For the text-containing cell, return its midpoint in (x, y) coordinate format. 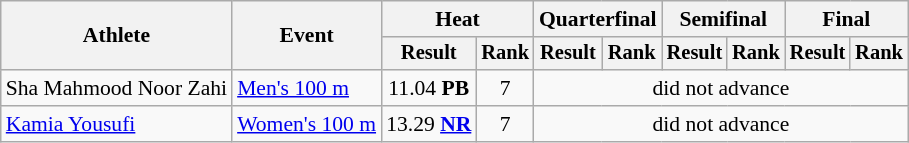
Kamia Yousufi (116, 124)
Men's 100 m (306, 88)
Event (306, 36)
Women's 100 m (306, 124)
Quarterfinal (598, 19)
11.04 PB (428, 88)
Final (846, 19)
Semifinal (724, 19)
Sha Mahmood Noor Zahi (116, 88)
13.29 NR (428, 124)
Heat (458, 19)
Athlete (116, 36)
